For the text-containing cell, return its midpoint in [X, Y] coordinate format. 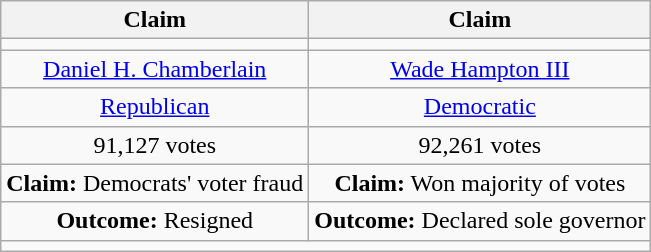
Democratic [480, 107]
Daniel H. Chamberlain [155, 69]
Outcome: Declared sole governor [480, 221]
Wade Hampton III [480, 69]
Outcome: Resigned [155, 221]
Claim: Won majority of votes [480, 183]
Claim: Democrats' voter fraud [155, 183]
92,261 votes [480, 145]
91,127 votes [155, 145]
Republican [155, 107]
